Scan for the cell matching the given text and deliver its (X, Y) coordinate at center. 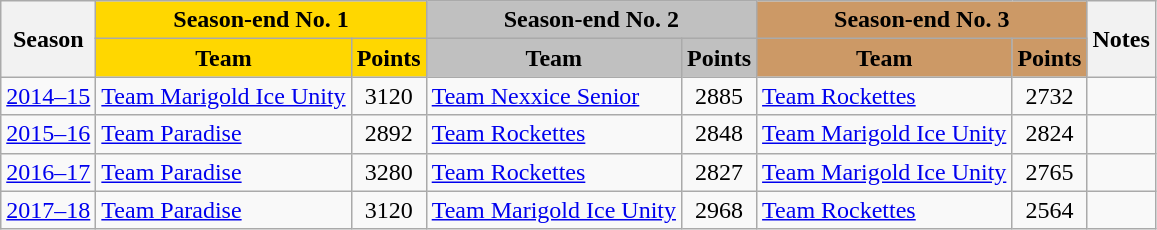
2824 (1050, 134)
2015–16 (48, 134)
2968 (718, 210)
Season-end No. 3 (922, 20)
2732 (1050, 96)
2016–17 (48, 172)
Notes (1121, 39)
2848 (718, 134)
2827 (718, 172)
2885 (718, 96)
3280 (388, 172)
2765 (1050, 172)
Season (48, 39)
2892 (388, 134)
2564 (1050, 210)
Season-end No. 2 (591, 20)
Season-end No. 1 (261, 20)
2017–18 (48, 210)
Team Nexxice Senior (554, 96)
2014–15 (48, 96)
